Scan for the cell matching the given text and deliver its [X, Y] coordinate at center. 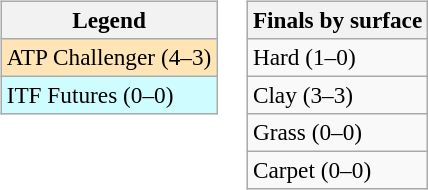
ITF Futures (0–0) [108, 95]
Hard (1–0) [337, 57]
Clay (3–3) [337, 95]
ATP Challenger (4–3) [108, 57]
Legend [108, 20]
Finals by surface [337, 20]
Carpet (0–0) [337, 171]
Grass (0–0) [337, 133]
